Determine the (x, y) coordinate at the center of the cell enclosing the given text.  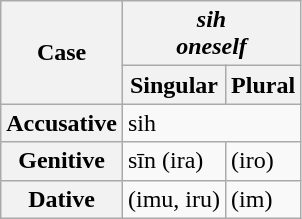
Case (62, 52)
Dative (62, 199)
Singular (174, 85)
sih oneself (211, 34)
(im) (264, 199)
(imu, iru) (174, 199)
sih (211, 123)
Plural (264, 85)
(iro) (264, 161)
Accusative (62, 123)
sīn (ira) (174, 161)
Genitive (62, 161)
